Find where the given text appears and provide that cell's center as (X, Y) coordinate. 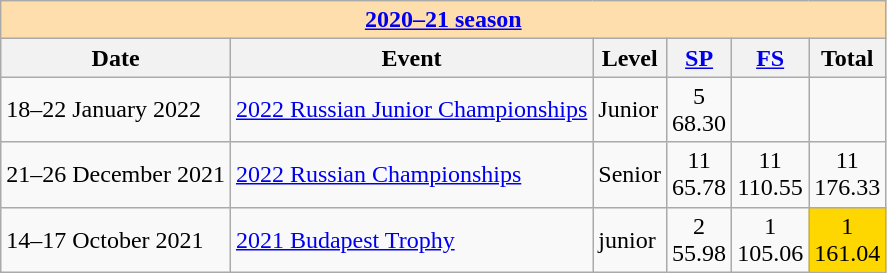
Junior (630, 110)
1 105.06 (770, 240)
2020–21 season (444, 20)
18–22 January 2022 (116, 110)
Event (411, 58)
14–17 October 2021 (116, 240)
1 161.04 (848, 240)
Senior (630, 174)
2022 Russian Championships (411, 174)
FS (770, 58)
5 68.30 (700, 110)
Level (630, 58)
junior (630, 240)
Total (848, 58)
11 65.78 (700, 174)
2022 Russian Junior Championships (411, 110)
2 55.98 (700, 240)
SP (700, 58)
2021 Budapest Trophy (411, 240)
Date (116, 58)
21–26 December 2021 (116, 174)
11 176.33 (848, 174)
11 110.55 (770, 174)
